Return the (x, y) coordinate for the center point of the cell that contains the specified text.  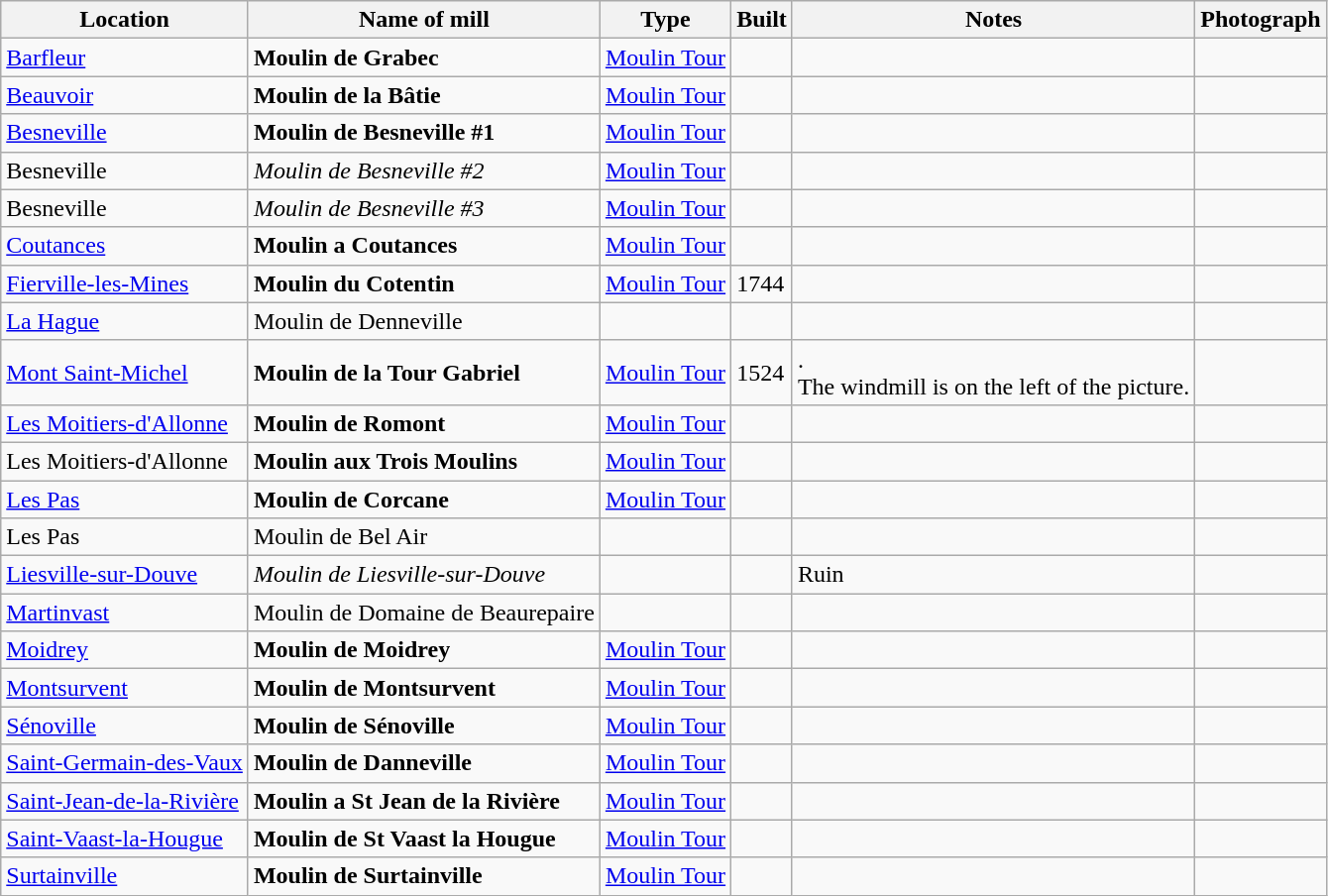
Moulin de Danneville (424, 763)
Moulin de Domaine de Beaurepaire (424, 613)
La Hague (125, 321)
Type (665, 20)
Moulin de Bel Air (424, 537)
Beauvoir (125, 95)
Liesville-sur-Douve (125, 575)
Location (125, 20)
Moulin du Cotentin (424, 283)
Moulin aux Trois Moulins (424, 461)
Montsurvent (125, 688)
Moulin de Romont (424, 423)
Moulin a Coutances (424, 246)
Moulin de Besneville #1 (424, 133)
Coutances (125, 246)
Moulin de St Vaast la Hougue (424, 839)
Moulin de Grabec (424, 57)
Notes (993, 20)
1744 (762, 283)
Moulin de Liesville-sur-Douve (424, 575)
Barfleur (125, 57)
Moidrey (125, 650)
Name of mill (424, 20)
Ruin (993, 575)
Saint-Jean-de-la-Rivière (125, 801)
Fierville-les-Mines (125, 283)
Moulin de Besneville #3 (424, 208)
Martinvast (125, 613)
Moulin de Denneville (424, 321)
Moulin de la Tour Gabriel (424, 373)
Built (762, 20)
.The windmill is on the left of the picture. (993, 373)
Moulin de Montsurvent (424, 688)
Moulin de Sénoville (424, 726)
Moulin a St Jean de la Rivière (424, 801)
Surtainville (125, 876)
Moulin de la Bâtie (424, 95)
1524 (762, 373)
Saint-Vaast-la-Hougue (125, 839)
Moulin de Besneville #2 (424, 170)
Mont Saint-Michel (125, 373)
Moulin de Corcane (424, 499)
Moulin de Surtainville (424, 876)
Moulin de Moidrey (424, 650)
Photograph (1261, 20)
Sénoville (125, 726)
Saint-Germain-des-Vaux (125, 763)
